Determine the [x, y] coordinate at the center of the cell enclosing the given text.  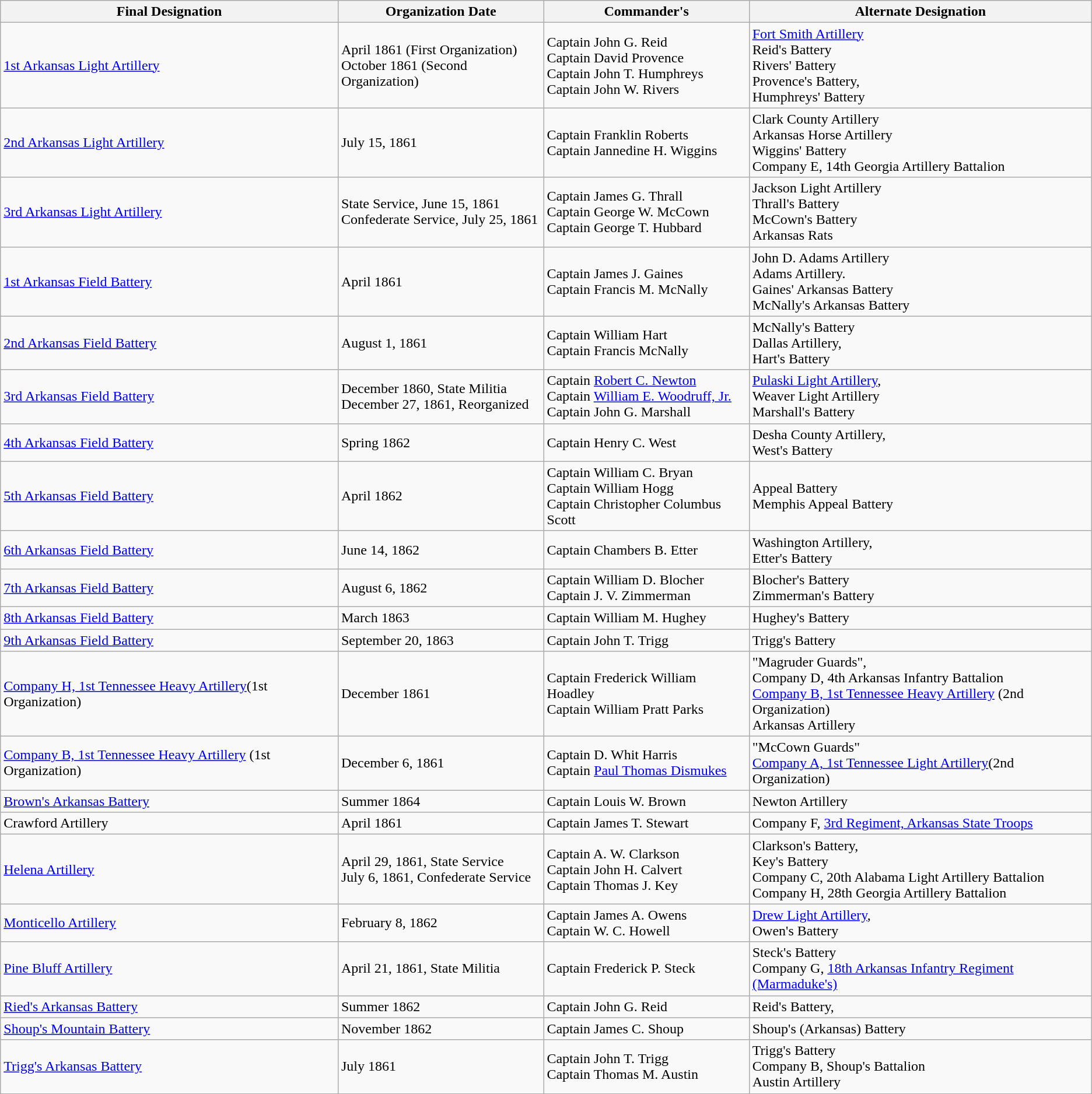
Captain John T. Trigg [646, 640]
Captain Frederick P. Steck [646, 969]
State Service, June 15, 1861Confederate Service, July 25, 1861 [440, 212]
April 21, 1861, State Militia [440, 969]
Captain William D. BlocherCaptain J. V. Zimmerman [646, 588]
Steck's BatteryCompany G, 18th Arkansas Infantry Regiment (Marmaduke's) [921, 969]
Captain William C. BryanCaptain William HoggCaptain Christopher Columbus Scott [646, 496]
6th Arkansas Field Battery [169, 549]
December 6, 1861 [440, 763]
Captain Franklin RobertsCaptain Jannedine H. Wiggins [646, 142]
Captain John G. ReidCaptain David ProvenceCaptain John T. HumphreysCaptain John W. Rivers [646, 65]
Organization Date [440, 12]
1st Arkansas Field Battery [169, 281]
Pulaski Light Artillery,Weaver Light ArtilleryMarshall's Battery [921, 397]
5th Arkansas Field Battery [169, 496]
Spring 1862 [440, 442]
Captain A. W. ClarksonCaptain John H. CalvertCaptain Thomas J. Key [646, 869]
Fort Smith ArtilleryReid's BatteryRivers' BatteryProvence's Battery,Humphreys' Battery [921, 65]
Pine Bluff Artillery [169, 969]
2nd Arkansas Field Battery [169, 343]
February 8, 1862 [440, 923]
9th Arkansas Field Battery [169, 640]
Monticello Artillery [169, 923]
April 1862 [440, 496]
Captain James T. Stewart [646, 823]
March 1863 [440, 618]
8th Arkansas Field Battery [169, 618]
Commander's [646, 12]
July 1861 [440, 1067]
Newton Artillery [921, 801]
Captain William HartCaptain Francis McNally [646, 343]
Captain James A. OwensCaptain W. C. Howell [646, 923]
Crawford Artillery [169, 823]
August 1, 1861 [440, 343]
Trigg's Battery [921, 640]
Captain D. Whit HarrisCaptain Paul Thomas Dismukes [646, 763]
Captain Frederick William HoadleyCaptain William Pratt Parks [646, 694]
Trigg's BatteryCompany B, Shoup's BattalionAustin Artillery [921, 1067]
Captain James J. GainesCaptain Francis M. McNally [646, 281]
April 1861 (First Organization)October 1861 (Second Organization) [440, 65]
Blocher's BatteryZimmerman's Battery [921, 588]
2nd Arkansas Light Artillery [169, 142]
Helena Artillery [169, 869]
3rd Arkansas Field Battery [169, 397]
Captain Henry C. West [646, 442]
April 29, 1861, State ServiceJuly 6, 1861, Confederate Service [440, 869]
7th Arkansas Field Battery [169, 588]
September 20, 1863 [440, 640]
Shoup's Mountain Battery [169, 1029]
Captain Louis W. Brown [646, 801]
June 14, 1862 [440, 549]
Summer 1864 [440, 801]
Captain William M. Hughey [646, 618]
Hughey's Battery [921, 618]
Clarkson's Battery,Key's BatteryCompany C, 20th Alabama Light Artillery BattalionCompany H, 28th Georgia Artillery Battalion [921, 869]
4th Arkansas Field Battery [169, 442]
Appeal BatteryMemphis Appeal Battery [921, 496]
Shoup's (Arkansas) Battery [921, 1029]
Ried's Arkansas Battery [169, 1007]
Reid's Battery, [921, 1007]
Captain John G. Reid [646, 1007]
Summer 1862 [440, 1007]
Brown's Arkansas Battery [169, 801]
Captain John T. TriggCaptain Thomas M. Austin [646, 1067]
Captain Robert C. NewtonCaptain William E. Woodruff, Jr.Captain John G. Marshall [646, 397]
July 15, 1861 [440, 142]
Clark County ArtilleryArkansas Horse ArtilleryWiggins' BatteryCompany E, 14th Georgia Artillery Battalion [921, 142]
Alternate Designation [921, 12]
November 1862 [440, 1029]
Captain James C. Shoup [646, 1029]
Trigg's Arkansas Battery [169, 1067]
"Magruder Guards",Company D, 4th Arkansas Infantry BattalionCompany B, 1st Tennessee Heavy Artillery (2nd Organization)Arkansas Artillery [921, 694]
"McCown Guards" Company A, 1st Tennessee Light Artillery(2nd Organization) [921, 763]
Captain Chambers B. Etter [646, 549]
December 1861 [440, 694]
Company F, 3rd Regiment, Arkansas State Troops [921, 823]
John D. Adams ArtilleryAdams Artillery.Gaines' Arkansas BatteryMcNally's Arkansas Battery [921, 281]
Company B, 1st Tennessee Heavy Artillery (1st Organization) [169, 763]
Final Designation [169, 12]
Washington Artillery,Etter's Battery [921, 549]
3rd Arkansas Light Artillery [169, 212]
Desha County Artillery,West's Battery [921, 442]
Captain James G. ThrallCaptain George W. McCownCaptain George T. Hubbard [646, 212]
1st Arkansas Light Artillery [169, 65]
Drew Light Artillery,Owen's Battery [921, 923]
McNally's BatteryDallas Artillery,Hart's Battery [921, 343]
August 6, 1862 [440, 588]
Jackson Light ArtilleryThrall's BatteryMcCown's BatteryArkansas Rats [921, 212]
December 1860, State MilitiaDecember 27, 1861, Reorganized [440, 397]
Company H, 1st Tennessee Heavy Artillery(1st Organization) [169, 694]
